Detect which cell encompasses the target text, then output its (X, Y) center coordinate. 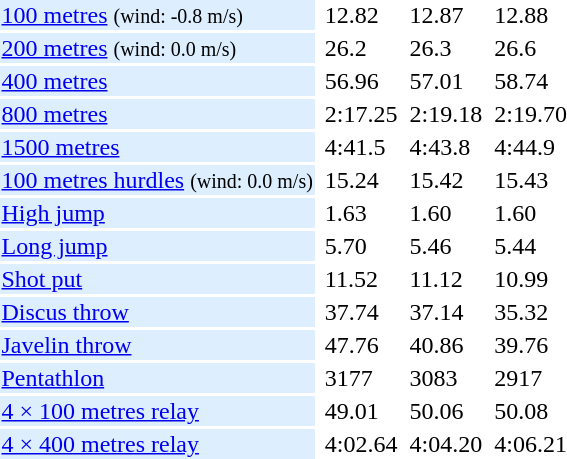
40.86 (446, 345)
1.63 (361, 213)
26.2 (361, 48)
4 × 400 metres relay (157, 444)
5.70 (361, 246)
2:17.25 (361, 114)
200 metres (wind: 0.0 m/s) (157, 48)
49.01 (361, 411)
4:02.64 (361, 444)
4:43.8 (446, 147)
12.87 (446, 15)
26.3 (446, 48)
4:41.5 (361, 147)
1500 metres (157, 147)
Long jump (157, 246)
12.82 (361, 15)
4 × 100 metres relay (157, 411)
37.14 (446, 312)
11.12 (446, 279)
50.06 (446, 411)
15.24 (361, 180)
57.01 (446, 81)
Javelin throw (157, 345)
37.74 (361, 312)
15.42 (446, 180)
100 metres (wind: -0.8 m/s) (157, 15)
Shot put (157, 279)
Pentathlon (157, 378)
47.76 (361, 345)
3177 (361, 378)
5.46 (446, 246)
400 metres (157, 81)
56.96 (361, 81)
2:19.18 (446, 114)
100 metres hurdles (wind: 0.0 m/s) (157, 180)
11.52 (361, 279)
4:04.20 (446, 444)
Discus throw (157, 312)
3083 (446, 378)
800 metres (157, 114)
1.60 (446, 213)
High jump (157, 213)
